Find where the given text appears and provide that cell's center as (x, y) coordinate. 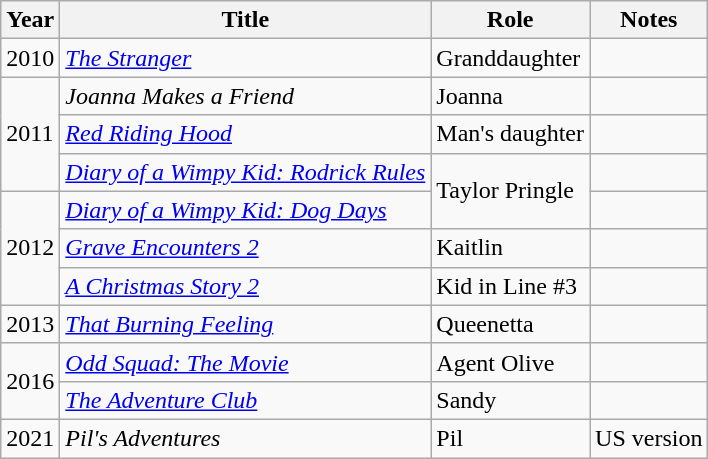
Man's daughter (510, 134)
Pil's Adventures (246, 438)
2013 (30, 324)
Taylor Pringle (510, 191)
That Burning Feeling (246, 324)
Year (30, 20)
The Adventure Club (246, 400)
2010 (30, 58)
Diary of a Wimpy Kid: Rodrick Rules (246, 172)
Agent Olive (510, 362)
Notes (649, 20)
A Christmas Story 2 (246, 286)
2016 (30, 381)
US version (649, 438)
Kid in Line #3 (510, 286)
Joanna (510, 96)
Queenetta (510, 324)
Diary of a Wimpy Kid: Dog Days (246, 210)
Pil (510, 438)
Title (246, 20)
Role (510, 20)
Red Riding Hood (246, 134)
Odd Squad: The Movie (246, 362)
2021 (30, 438)
Joanna Makes a Friend (246, 96)
2012 (30, 248)
Sandy (510, 400)
Kaitlin (510, 248)
2011 (30, 134)
The Stranger (246, 58)
Grave Encounters 2 (246, 248)
Granddaughter (510, 58)
